For the text-containing cell, return its midpoint in [x, y] coordinate format. 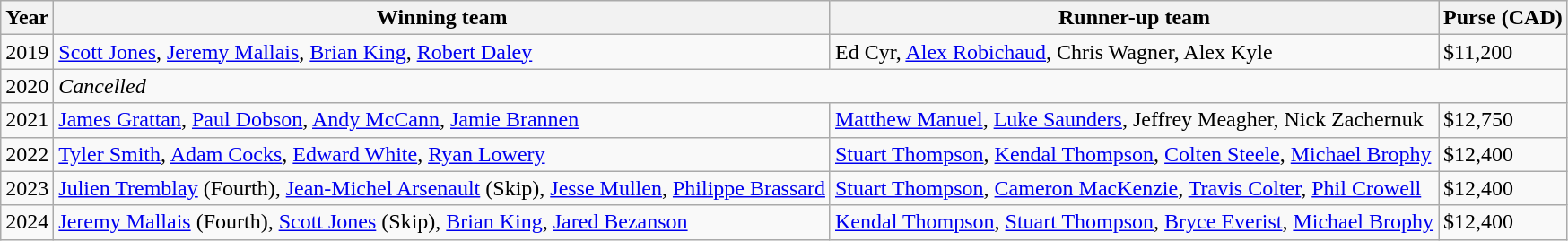
Scott Jones, Jeremy Mallais, Brian King, Robert Daley [442, 52]
$11,200 [1503, 52]
Stuart Thompson, Cameron MacKenzie, Travis Colter, Phil Crowell [1134, 188]
James Grattan, Paul Dobson, Andy McCann, Jamie Brannen [442, 120]
Kendal Thompson, Stuart Thompson, Bryce Everist, Michael Brophy [1134, 222]
2022 [27, 154]
Year [27, 18]
Cancelled [811, 86]
Runner-up team [1134, 18]
Tyler Smith, Adam Cocks, Edward White, Ryan Lowery [442, 154]
Winning team [442, 18]
Matthew Manuel, Luke Saunders, Jeffrey Meagher, Nick Zachernuk [1134, 120]
2023 [27, 188]
Julien Tremblay (Fourth), Jean-Michel Arsenault (Skip), Jesse Mullen, Philippe Brassard [442, 188]
Ed Cyr, Alex Robichaud, Chris Wagner, Alex Kyle [1134, 52]
Purse (CAD) [1503, 18]
Jeremy Mallais (Fourth), Scott Jones (Skip), Brian King, Jared Bezanson [442, 222]
$12,750 [1503, 120]
2019 [27, 52]
2020 [27, 86]
2021 [27, 120]
Stuart Thompson, Kendal Thompson, Colten Steele, Michael Brophy [1134, 154]
2024 [27, 222]
